Provide the (x, y) coordinate of the cell's center where the given text is located.  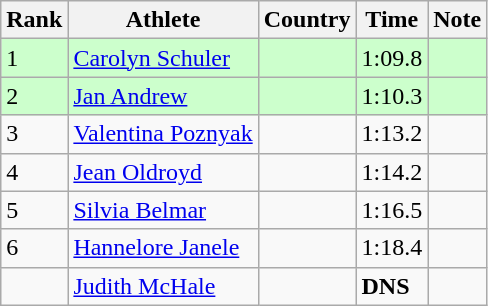
1:16.5 (392, 210)
3 (34, 134)
Judith McHale (163, 286)
Jan Andrew (163, 96)
1:13.2 (392, 134)
6 (34, 248)
1:10.3 (392, 96)
5 (34, 210)
1:18.4 (392, 248)
DNS (392, 286)
Jean Oldroyd (163, 172)
1:14.2 (392, 172)
Carolyn Schuler (163, 58)
Rank (34, 20)
Silvia Belmar (163, 210)
4 (34, 172)
2 (34, 96)
Valentina Poznyak (163, 134)
Time (392, 20)
Athlete (163, 20)
1 (34, 58)
Note (458, 20)
1:09.8 (392, 58)
Hannelore Janele (163, 248)
Country (307, 20)
